Pinpoint the cell where the given text exists, returning its [x, y] midpoint coordinate. 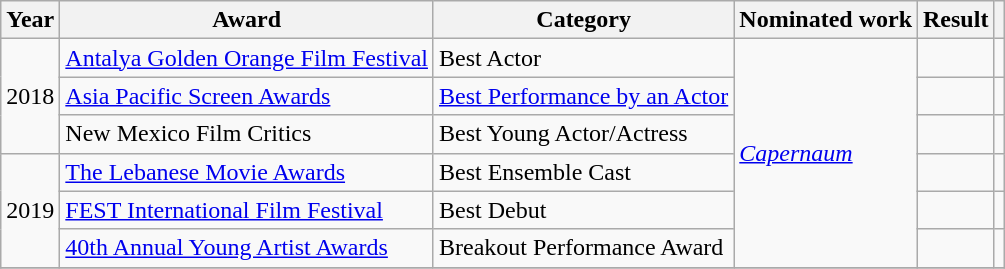
Antalya Golden Orange Film Festival [247, 58]
Asia Pacific Screen Awards [247, 96]
Nominated work [826, 20]
Best Performance by an Actor [583, 96]
FEST International Film Festival [247, 210]
40th Annual Young Artist Awards [247, 248]
Year [30, 20]
2019 [30, 210]
Best Debut [583, 210]
2018 [30, 96]
Breakout Performance Award [583, 248]
Best Actor [583, 58]
Capernaum [826, 153]
New Mexico Film Critics [247, 134]
Category [583, 20]
Award [247, 20]
Best Young Actor/Actress [583, 134]
Result [956, 20]
The Lebanese Movie Awards [247, 172]
Best Ensemble Cast [583, 172]
